Return the (x, y) coordinate for the center point of the cell that contains the specified text.  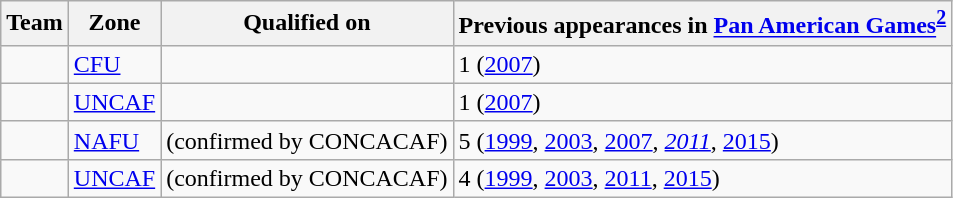
Previous appearances in Pan American Games2 (702, 24)
Team (35, 24)
Qualified on (307, 24)
Zone (114, 24)
NAFU (114, 140)
4 (1999, 2003, 2011, 2015) (702, 178)
CFU (114, 64)
5 (1999, 2003, 2007, 2011, 2015) (702, 140)
